Extract the (x, y) coordinate from the center of the cell holding the provided text.  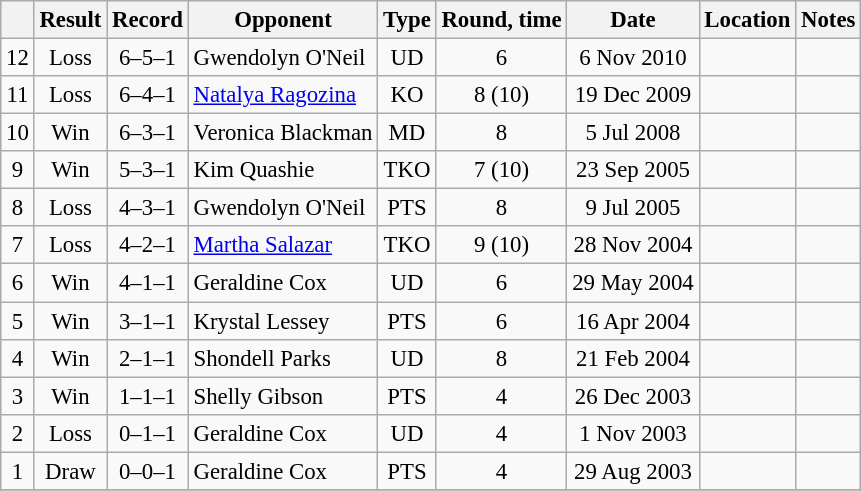
Kim Quashie (283, 170)
23 Sep 2005 (633, 170)
2 (18, 433)
1–1–1 (148, 396)
21 Feb 2004 (633, 358)
7 (10) (502, 170)
1 Nov 2003 (633, 433)
Veronica Blackman (283, 133)
Draw (70, 471)
12 (18, 58)
4–1–1 (148, 283)
5 (18, 321)
Round, time (502, 20)
4–2–1 (148, 245)
Shondell Parks (283, 358)
Location (748, 20)
8 (10) (502, 95)
26 Dec 2003 (633, 396)
6–5–1 (148, 58)
5–3–1 (148, 170)
6 Nov 2010 (633, 58)
Krystal Lessey (283, 321)
11 (18, 95)
3–1–1 (148, 321)
0–0–1 (148, 471)
2–1–1 (148, 358)
Notes (828, 20)
1 (18, 471)
29 Aug 2003 (633, 471)
MD (407, 133)
Type (407, 20)
5 Jul 2008 (633, 133)
0–1–1 (148, 433)
4–3–1 (148, 208)
Opponent (283, 20)
6–3–1 (148, 133)
Shelly Gibson (283, 396)
9 (18, 170)
9 Jul 2005 (633, 208)
16 Apr 2004 (633, 321)
KO (407, 95)
9 (10) (502, 245)
28 Nov 2004 (633, 245)
6–4–1 (148, 95)
19 Dec 2009 (633, 95)
Result (70, 20)
Date (633, 20)
Natalya Ragozina (283, 95)
7 (18, 245)
Record (148, 20)
10 (18, 133)
29 May 2004 (633, 283)
Martha Salazar (283, 245)
3 (18, 396)
